Detect which cell encompasses the target text, then output its (X, Y) center coordinate. 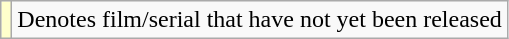
Denotes film/serial that have not yet been released (260, 20)
